Provide the (x, y) coordinate of the cell's center where the given text is located.  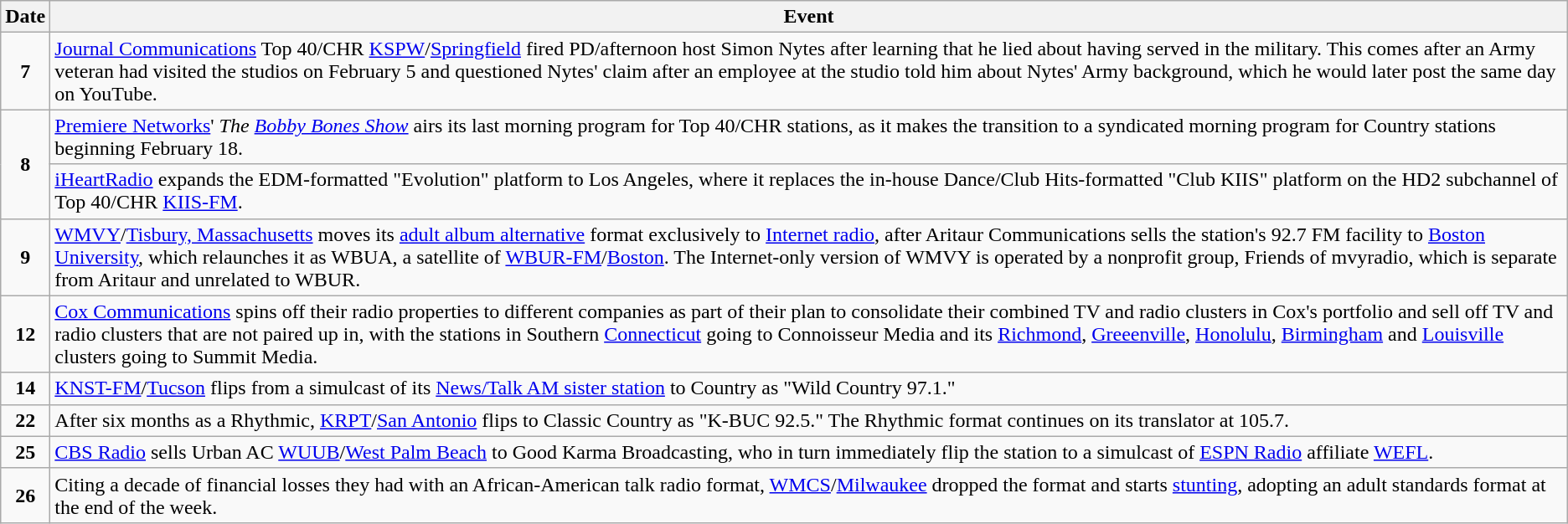
After six months as a Rhythmic, KRPT/San Antonio flips to Classic Country as "K-BUC 92.5." The Rhythmic format continues on its translator at 105.7. (809, 420)
14 (25, 388)
Event (809, 17)
8 (25, 164)
26 (25, 496)
Date (25, 17)
9 (25, 257)
22 (25, 420)
7 (25, 71)
12 (25, 334)
25 (25, 452)
KNST-FM/Tucson flips from a simulcast of its News/Talk AM sister station to Country as "Wild Country 97.1." (809, 388)
